Output the (X, Y) coordinate of the center of the cell containing the given text.  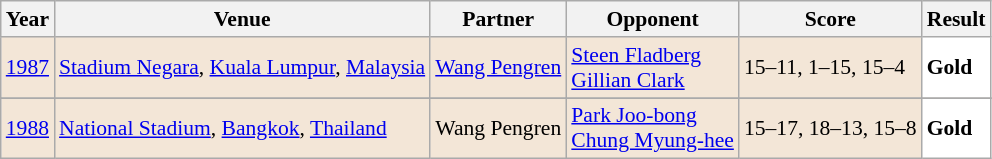
Steen Fladberg Gillian Clark (652, 68)
Year (28, 19)
Partner (498, 19)
15–17, 18–13, 15–8 (830, 128)
National Stadium, Bangkok, Thailand (242, 128)
Score (830, 19)
Opponent (652, 19)
Result (956, 19)
Venue (242, 19)
Stadium Negara, Kuala Lumpur, Malaysia (242, 68)
1987 (28, 68)
1988 (28, 128)
15–11, 1–15, 15–4 (830, 68)
Park Joo-bong Chung Myung-hee (652, 128)
